For the text-containing cell, return its midpoint in (X, Y) coordinate format. 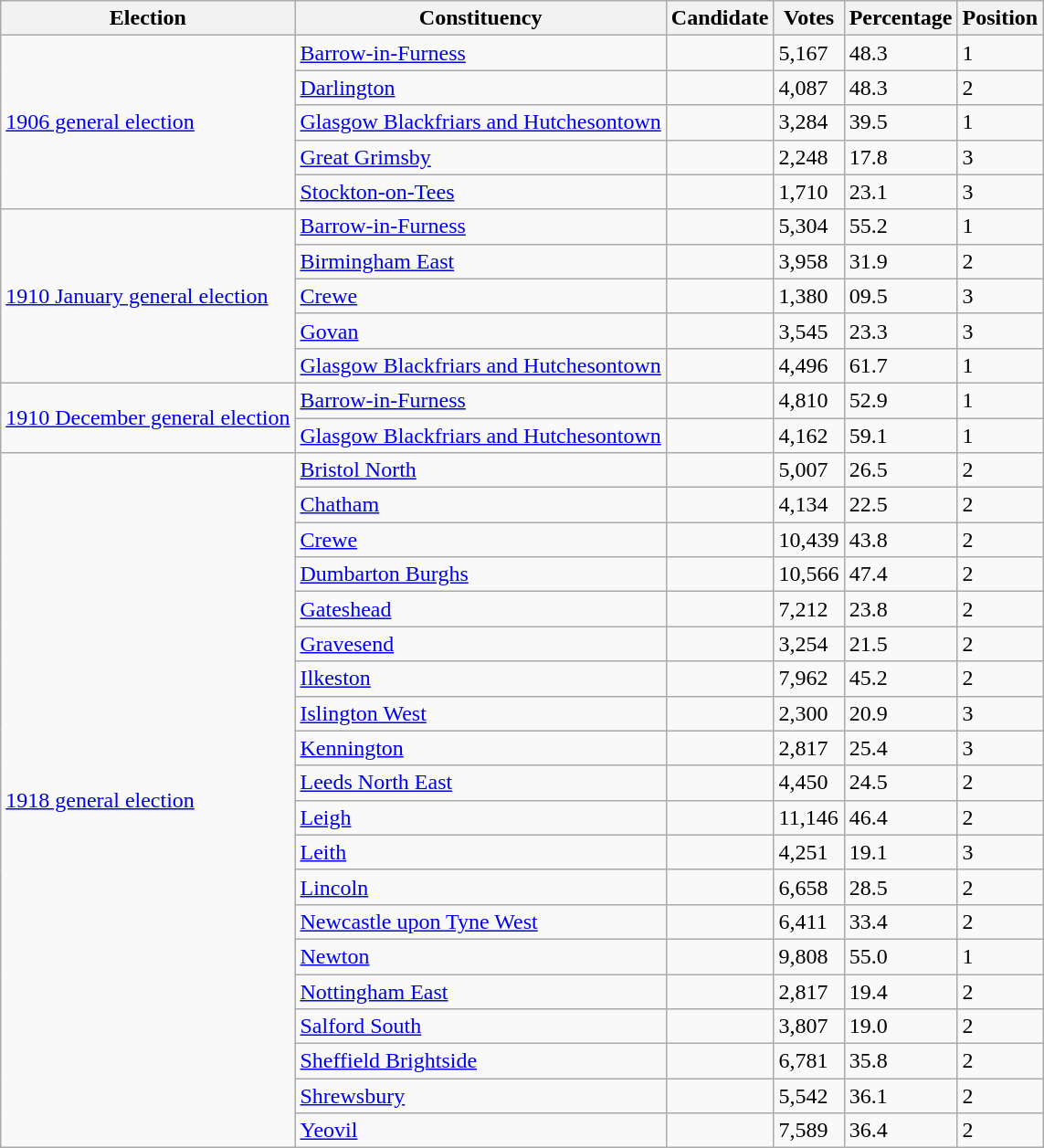
17.8 (901, 157)
Leith (480, 852)
1918 general election (148, 800)
45.2 (901, 679)
6,781 (809, 1061)
25.4 (901, 748)
22.5 (901, 505)
Leeds North East (480, 783)
10,439 (809, 540)
Position (1000, 18)
Kennington (480, 748)
4,087 (809, 88)
Ilkeston (480, 679)
Leigh (480, 817)
4,496 (809, 365)
5,542 (809, 1096)
36.4 (901, 1131)
Newton (480, 956)
Percentage (901, 18)
Candidate (720, 18)
Gateshead (480, 609)
7,962 (809, 679)
46.4 (901, 817)
1,710 (809, 192)
1910 January general election (148, 296)
4,810 (809, 400)
Birmingham East (480, 261)
23.3 (901, 331)
19.1 (901, 852)
19.0 (901, 1027)
11,146 (809, 817)
Darlington (480, 88)
Dumbarton Burghs (480, 574)
28.5 (901, 887)
Stockton-on-Tees (480, 192)
7,212 (809, 609)
5,167 (809, 53)
61.7 (901, 365)
26.5 (901, 470)
6,658 (809, 887)
21.5 (901, 644)
Gravesend (480, 644)
52.9 (901, 400)
Shrewsbury (480, 1096)
3,545 (809, 331)
4,162 (809, 436)
20.9 (901, 713)
55.2 (901, 226)
Salford South (480, 1027)
4,450 (809, 783)
Newcastle upon Tyne West (480, 922)
2,248 (809, 157)
33.4 (901, 922)
Constituency (480, 18)
3,958 (809, 261)
3,254 (809, 644)
19.4 (901, 991)
55.0 (901, 956)
39.5 (901, 122)
59.1 (901, 436)
3,807 (809, 1027)
23.1 (901, 192)
Election (148, 18)
5,304 (809, 226)
31.9 (901, 261)
Lincoln (480, 887)
Sheffield Brightside (480, 1061)
Nottingham East (480, 991)
Votes (809, 18)
23.8 (901, 609)
Great Grimsby (480, 157)
5,007 (809, 470)
Yeovil (480, 1131)
Bristol North (480, 470)
4,134 (809, 505)
6,411 (809, 922)
1,380 (809, 296)
43.8 (901, 540)
36.1 (901, 1096)
Chatham (480, 505)
47.4 (901, 574)
1910 December general election (148, 417)
9,808 (809, 956)
3,284 (809, 122)
Govan (480, 331)
4,251 (809, 852)
09.5 (901, 296)
24.5 (901, 783)
7,589 (809, 1131)
2,300 (809, 713)
Islington West (480, 713)
35.8 (901, 1061)
1906 general election (148, 122)
10,566 (809, 574)
